Capture the cell that displays the provided text and extract its [x, y] central coordinate. 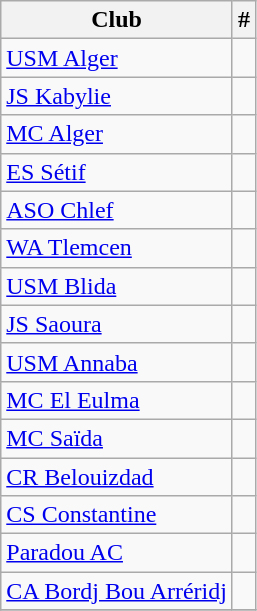
Paradou AC [117, 553]
CR Belouizdad [117, 477]
# [244, 20]
CS Constantine [117, 515]
MC Alger [117, 134]
USM Annaba [117, 362]
USM Alger [117, 58]
Club [117, 20]
WA Tlemcen [117, 248]
JS Saoura [117, 324]
CA Bordj Bou Arréridj [117, 591]
ASO Chlef [117, 210]
MC Saïda [117, 438]
JS Kabylie [117, 96]
MC El Eulma [117, 400]
USM Blida [117, 286]
ES Sétif [117, 172]
